Detect which cell encompasses the target text, then output its [X, Y] center coordinate. 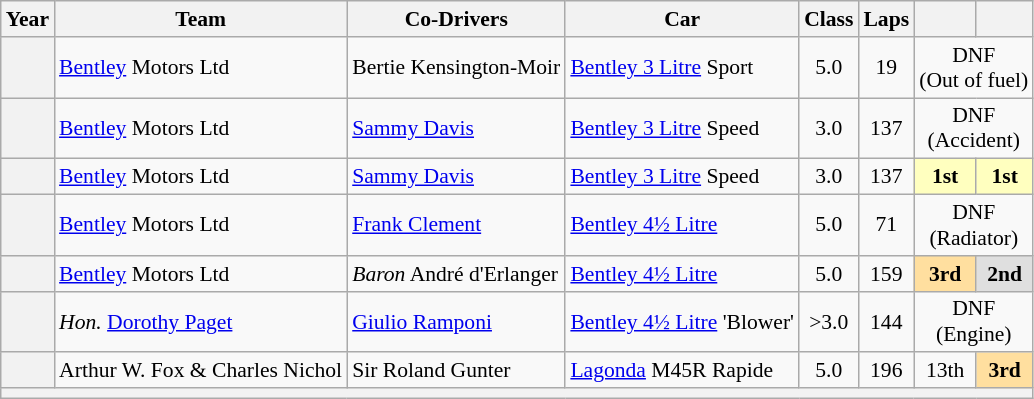
Lagonda M45R Rapide [682, 371]
2nd [1004, 274]
Bentley 3 Litre Sport [682, 68]
Laps [886, 19]
Hon. Dorothy Paget [200, 322]
DNF(Out of fuel) [974, 68]
19 [886, 68]
71 [886, 226]
Bentley 4½ Litre 'Blower' [682, 322]
144 [886, 322]
Arthur W. Fox & Charles Nichol [200, 371]
DNF(Engine) [974, 322]
DNF(Radiator) [974, 226]
Co-Drivers [456, 19]
>3.0 [828, 322]
Team [200, 19]
Sir Roland Gunter [456, 371]
196 [886, 371]
159 [886, 274]
DNF(Accident) [974, 128]
Frank Clement [456, 226]
13th [945, 371]
Giulio Ramponi [456, 322]
Bertie Kensington-Moir [456, 68]
Class [828, 19]
Car [682, 19]
Baron André d'Erlanger [456, 274]
Year [28, 19]
